Locate the cell with the specified text and output its [X, Y] center coordinate. 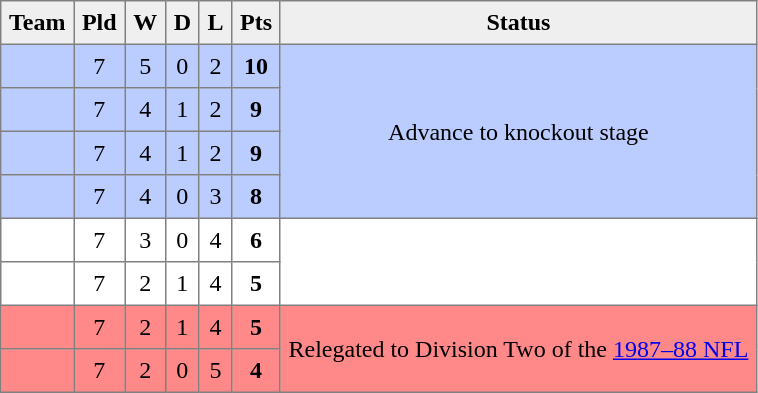
Pts [256, 23]
Team [38, 23]
L [216, 23]
6 [256, 240]
Advance to knockout stage [518, 131]
10 [256, 66]
8 [256, 197]
W [145, 23]
D [182, 23]
Relegated to Division Two of the 1987–88 NFL [518, 348]
Status [518, 23]
Pld [100, 23]
